For the text-containing cell, return its midpoint in (X, Y) coordinate format. 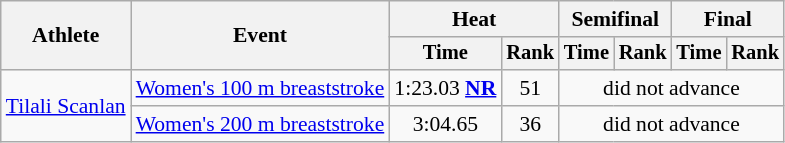
Event (260, 36)
36 (530, 124)
1:23.03 NR (445, 88)
Women's 200 m breaststroke (260, 124)
51 (530, 88)
Final (727, 19)
Women's 100 m breaststroke (260, 88)
3:04.65 (445, 124)
Athlete (66, 36)
Heat (474, 19)
Semifinal (615, 19)
Tilali Scanlan (66, 106)
